Return [X, Y] of the center of cell containing provided text 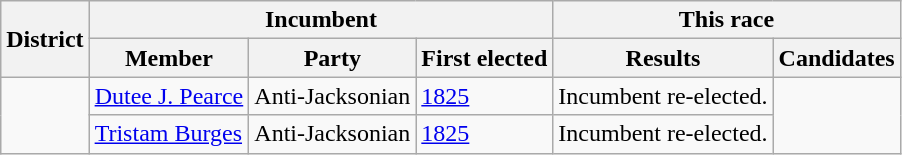
First elected [484, 58]
Tristam Burges [169, 134]
Incumbent [321, 20]
Candidates [836, 58]
Results [663, 58]
Party [332, 58]
Dutee J. Pearce [169, 96]
District [45, 39]
Member [169, 58]
This race [726, 20]
